Locate the cell with the specified text and output its [X, Y] center coordinate. 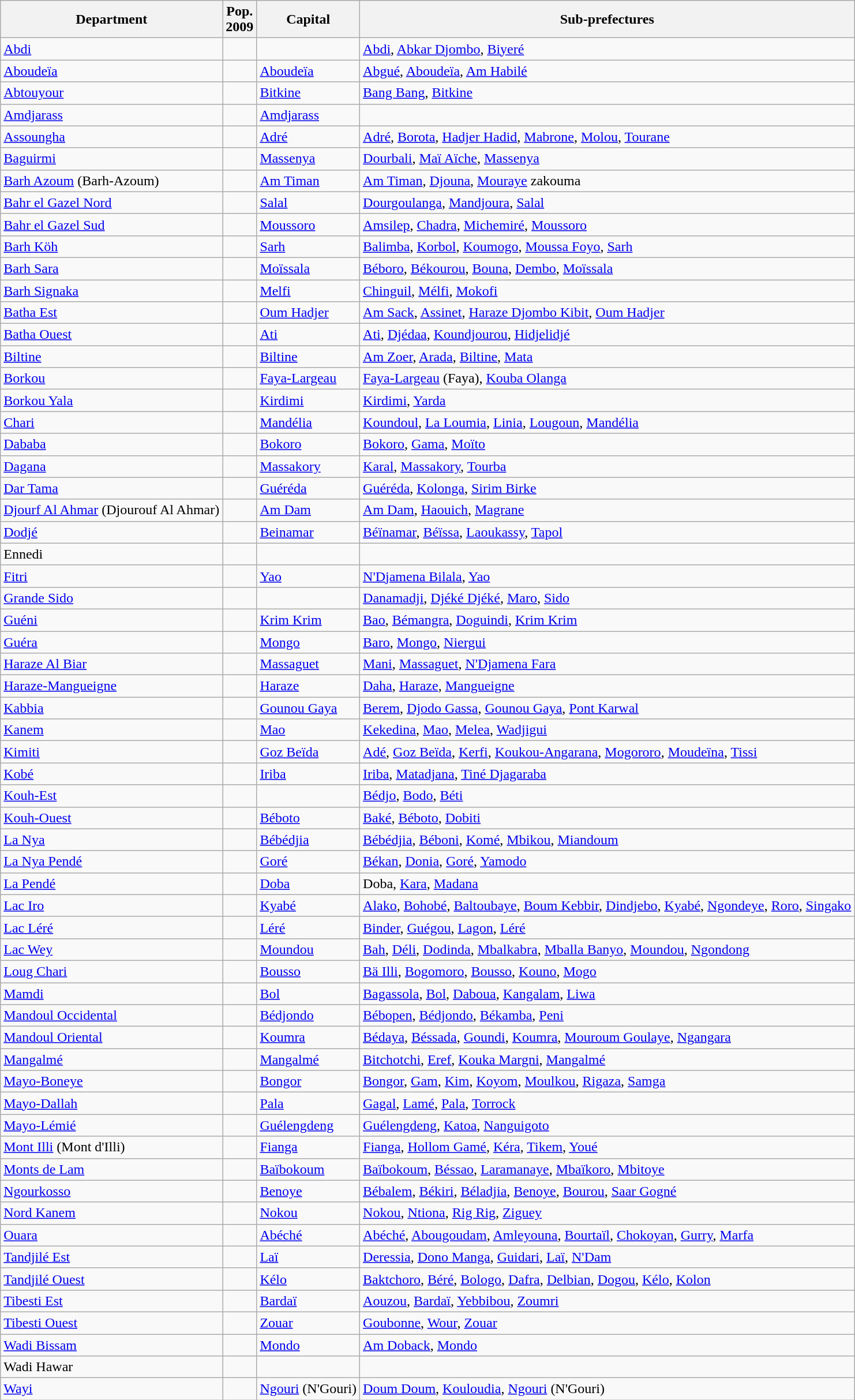
Nokou [308, 1213]
Guélengdeng, Katoa, Nanguigoto [607, 1125]
Borkou Yala [112, 400]
Baké, Béboto, Dobiti [607, 818]
Guéni [112, 620]
Bahr el Gazel Sud [112, 224]
Am Dam [308, 510]
Bang Bang, Bitkine [607, 93]
Baïbokoum, Béssao, Laramanaye, Mbaïkoro, Mbitoye [607, 1169]
Mayo-Boneye [112, 1081]
Iriba [308, 774]
Sarh [308, 246]
Massaguet [308, 664]
Grande Sido [112, 598]
Wadi Bissam [112, 1345]
Barh Sara [112, 268]
Dar Tama [112, 488]
Batha Ouest [112, 335]
Daha, Haraze, Mangueigne [607, 686]
Barh Köh [112, 246]
Kekedina, Mao, Melea, Wadjigui [607, 730]
Amsilep, Chadra, Michemiré, Moussoro [607, 224]
Mayo-Lémié [112, 1125]
Goubonne, Wour, Zouar [607, 1323]
Abéché, Abougoudam, Amleyouna, Bourtaïl, Chokoyan, Gurry, Marfa [607, 1235]
Abdi [112, 49]
Assoungha [112, 137]
Adré, Borota, Hadjer Hadid, Mabrone, Molou, Tourane [607, 137]
Batha Est [112, 313]
Salal [308, 203]
Tandjilé Est [112, 1257]
Oum Hadjer [308, 313]
Kélo [308, 1279]
Abdi, Abkar Djombo, Biyeré [607, 49]
Békan, Donia, Goré, Yamodo [607, 862]
Léré [308, 927]
Tibesti Ouest [112, 1323]
Goré [308, 862]
Gagal, Lamé, Pala, Torrock [607, 1103]
Mao [308, 730]
Department [112, 20]
Baïbokoum [308, 1169]
Mandoul Occidental [112, 1016]
Bokoro [308, 444]
Dourgoulanga, Mandjoura, Salal [607, 203]
Barh Azoum (Barh-Azoum) [112, 181]
Doba [308, 884]
Mongo [308, 642]
Abtouyour [112, 93]
Guéra [112, 642]
Bousso [308, 971]
Doum Doum, Kouloudia, Ngouri (N'Gouri) [607, 1389]
Mani, Massaguet, N'Djamena Fara [607, 664]
Dababa [112, 444]
Kobé [112, 774]
Béïnamar, Béïssa, Laoukassy, Tapol [607, 532]
Nord Kanem [112, 1213]
Koumra [308, 1038]
Bol [308, 993]
Am Zoer, Arada, Biltine, Mata [607, 357]
Moundou [308, 949]
Bongor [308, 1081]
Barh Signaka [112, 290]
Loug Chari [112, 971]
Guélengdeng [308, 1125]
Bédaya, Béssada, Goundi, Koumra, Mouroum Goulaye, Ngangara [607, 1038]
Bébédjia [308, 840]
Baguirmi [112, 159]
Mondo [308, 1345]
Monts de Lam [112, 1169]
Binder, Guégou, Lagon, Léré [607, 927]
Am Sack, Assinet, Haraze Djombo Kibit, Oum Hadjer [607, 313]
Am Timan [308, 181]
Bahr el Gazel Nord [112, 203]
Yao [308, 576]
Adé, Goz Beïda, Kerfi, Koukou-Angarana, Mogororo, Moudeïna, Tissi [607, 752]
Beinamar [308, 532]
Haraze-Mangueigne [112, 686]
Melfi [308, 290]
Lac Wey [112, 949]
Bokoro, Gama, Moïto [607, 444]
La Nya [112, 840]
Bah, Déli, Dodinda, Mbalkabra, Mballa Banyo, Moundou, Ngondong [607, 949]
Kirdimi, Yarda [607, 400]
Massakory [308, 466]
Adré [308, 137]
Bitkine [308, 93]
Alako, Bohobé, Baltoubaye, Boum Kebbir, Dindjebo, Kyabé, Ngondeye, Roro, Singako [607, 905]
Ati, Djédaa, Koundjourou, Hidjelidjé [607, 335]
Aouzou, Bardaï, Yebbibou, Zoumri [607, 1301]
Tandjilé Ouest [112, 1279]
Béboto [308, 818]
Wadi Hawar [112, 1367]
Bébopen, Bédjondo, Békamba, Peni [607, 1016]
Bitchotchi, Eref, Kouka Margni, Mangalmé [607, 1060]
Benoye [308, 1191]
Krim Krim [308, 620]
Baro, Mongo, Niergui [607, 642]
Iriba, Matadjana, Tiné Djagaraba [607, 774]
Laï [308, 1257]
Chari [112, 422]
Goz Beïda [308, 752]
Gounou Gaya [308, 708]
Bébalem, Békiri, Béladjia, Benoye, Bourou, Saar Gogné [607, 1191]
Am Timan, Djouna, Mouraye zakouma [607, 181]
Massenya [308, 159]
Borkou [112, 379]
Bao, Bémangra, Doguindi, Krim Krim [607, 620]
Sub-prefectures [607, 20]
Bardaï [308, 1301]
Kabbia [112, 708]
Am Dam, Haouich, Magrane [607, 510]
Pop.2009 [240, 20]
Guéréda, Kolonga, Sirim Birke [607, 488]
Bédjo, Bodo, Béti [607, 796]
Fianga [308, 1147]
Zouar [308, 1323]
Haraze Al Biar [112, 664]
Dourbali, Maï Aïche, Massenya [607, 159]
La Pendé [112, 884]
Baktchoro, Béré, Bologo, Dafra, Delbian, Dogou, Kélo, Kolon [607, 1279]
Ngouri (N'Gouri) [308, 1389]
Deressia, Dono Manga, Guidari, Laï, N'Dam [607, 1257]
Bagassola, Bol, Daboua, Kangalam, Liwa [607, 993]
Kimiti [112, 752]
Capital [308, 20]
Doba, Kara, Madana [607, 884]
N'Djamena Bilala, Yao [607, 576]
Lac Léré [112, 927]
Karal, Massakory, Tourba [607, 466]
Am Doback, Mondo [607, 1345]
Bédjondo [308, 1016]
Mayo-Dallah [112, 1103]
Dodjé [112, 532]
Ati [308, 335]
Danamadji, Djéké Djéké, Maro, Sido [607, 598]
Dagana [112, 466]
Bä Illi, Bogomoro, Bousso, Kouno, Mogo [607, 971]
Berem, Djodo Gassa, Gounou Gaya, Pont Karwal [607, 708]
Kyabé [308, 905]
Ouara [112, 1235]
Balimba, Korbol, Koumogo, Moussa Foyo, Sarh [607, 246]
Pala [308, 1103]
Nokou, Ntiona, Rig Rig, Ziguey [607, 1213]
Koundoul, La Loumia, Linia, Lougoun, Mandélia [607, 422]
Fitri [112, 576]
Djourf Al Ahmar (Djourouf Al Ahmar) [112, 510]
Béboro, Békourou, Bouna, Dembo, Moïssala [607, 268]
Lac Iro [112, 905]
Mandélia [308, 422]
Kouh-Ouest [112, 818]
La Nya Pendé [112, 862]
Ennedi [112, 554]
Guéréda [308, 488]
Moussoro [308, 224]
Haraze [308, 686]
Faya-Largeau [308, 379]
Mont Illi (Mont d'Illi) [112, 1147]
Ngourkosso [112, 1191]
Abéché [308, 1235]
Moïssala [308, 268]
Kouh-Est [112, 796]
Wayi [112, 1389]
Abgué, Aboudeïa, Am Habilé [607, 71]
Kanem [112, 730]
Bongor, Gam, Kim, Koyom, Moulkou, Rigaza, Samga [607, 1081]
Fianga, Hollom Gamé, Kéra, Tikem, Youé [607, 1147]
Faya-Largeau (Faya), Kouba Olanga [607, 379]
Kirdimi [308, 400]
Mandoul Oriental [112, 1038]
Mamdi [112, 993]
Tibesti Est [112, 1301]
Chinguil, Mélfi, Mokofi [607, 290]
Bébédjia, Béboni, Komé, Mbikou, Miandoum [607, 840]
